Output the (x, y) coordinate of the center of the cell containing the given text.  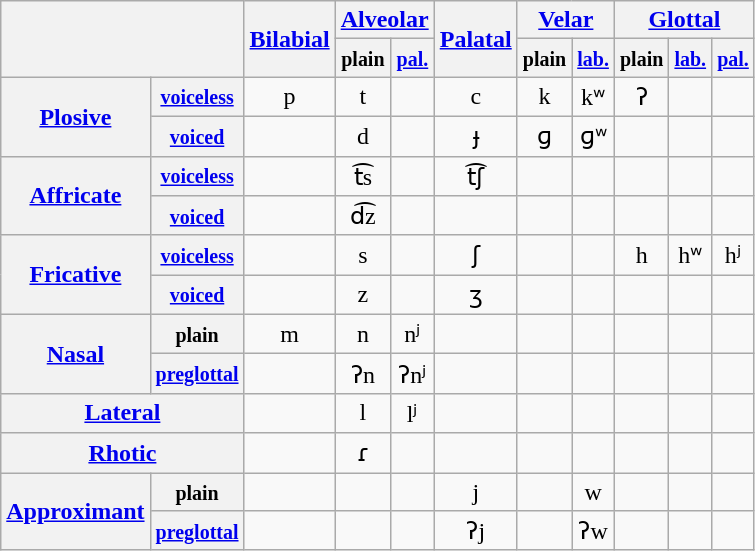
ʔn (362, 374)
kʷ (594, 97)
t (362, 97)
Plosive (76, 116)
z (362, 295)
Palatal (476, 39)
Bilabial (290, 39)
Nasal (76, 354)
d (362, 136)
ʒ (476, 295)
k (544, 97)
Glottal (684, 20)
Approximant (76, 511)
hʲ (734, 255)
nʲ (413, 334)
p (290, 97)
Lateral (122, 413)
j (476, 491)
h (641, 255)
m (290, 334)
Fricative (76, 274)
ʔ (641, 97)
s (362, 255)
t͡s (362, 176)
ʔj (476, 531)
ɾ (362, 453)
ʃ (476, 255)
Velar (566, 20)
Affricate (76, 196)
c (476, 97)
ɡ (544, 136)
Alveolar (384, 20)
ɟ (476, 136)
ɡʷ (594, 136)
ʔw (594, 531)
l (362, 413)
d͡z (362, 216)
n (362, 334)
hʷ (690, 255)
ʔnʲ (413, 374)
w (594, 491)
lʲ (413, 413)
t͡ʃ (476, 176)
Rhotic (122, 453)
